Identify which cell holds the provided text, then report its (X, Y) central coordinate. 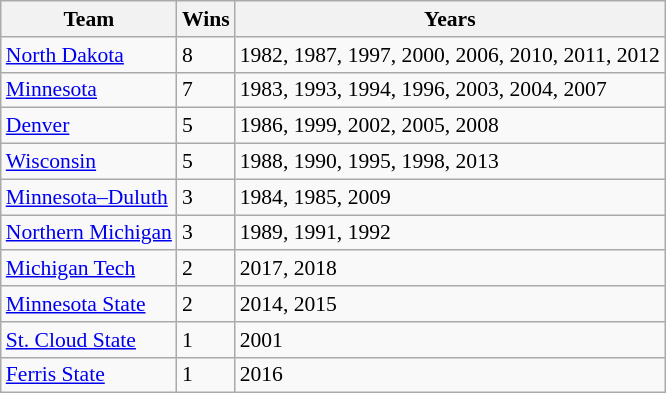
Michigan Tech (89, 269)
1982, 1987, 1997, 2000, 2006, 2010, 2011, 2012 (450, 55)
1988, 1990, 1995, 1998, 2013 (450, 162)
Years (450, 19)
2016 (450, 375)
1989, 1991, 1992 (450, 233)
St. Cloud State (89, 340)
8 (206, 55)
1986, 1999, 2002, 2005, 2008 (450, 126)
Northern Michigan (89, 233)
Minnesota–Duluth (89, 197)
7 (206, 90)
Ferris State (89, 375)
Minnesota (89, 90)
2017, 2018 (450, 269)
Team (89, 19)
Denver (89, 126)
Wins (206, 19)
Wisconsin (89, 162)
North Dakota (89, 55)
1984, 1985, 2009 (450, 197)
Minnesota State (89, 304)
2014, 2015 (450, 304)
2001 (450, 340)
1983, 1993, 1994, 1996, 2003, 2004, 2007 (450, 90)
